Output the [x, y] coordinate of the center of the cell containing the given text.  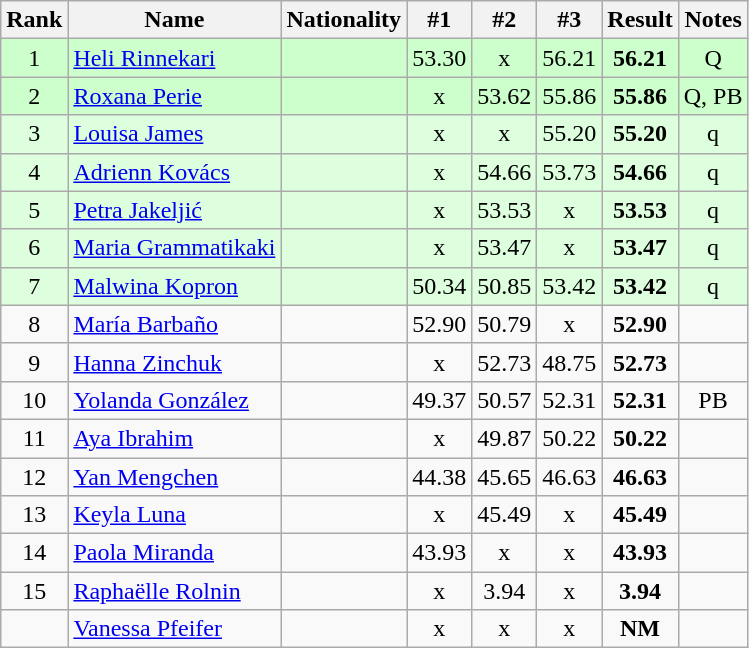
53.62 [504, 96]
María Barbaño [174, 324]
49.37 [440, 400]
#2 [504, 20]
Raphaëlle Rolnin [174, 591]
12 [34, 477]
Keyla Luna [174, 515]
50.85 [504, 286]
PB [713, 400]
14 [34, 553]
Louisa James [174, 134]
50.34 [440, 286]
Name [174, 20]
8 [34, 324]
3 [34, 134]
#3 [570, 20]
Rank [34, 20]
7 [34, 286]
#1 [440, 20]
Petra Jakeljić [174, 210]
Maria Grammatikaki [174, 248]
Q [713, 58]
Notes [713, 20]
4 [34, 172]
Paola Miranda [174, 553]
45.65 [504, 477]
Aya Ibrahim [174, 438]
6 [34, 248]
5 [34, 210]
Q, PB [713, 96]
10 [34, 400]
53.73 [570, 172]
Hanna Zinchuk [174, 362]
Vanessa Pfeifer [174, 629]
48.75 [570, 362]
Nationality [344, 20]
Malwina Kopron [174, 286]
49.87 [504, 438]
15 [34, 591]
53.30 [440, 58]
Yan Mengchen [174, 477]
2 [34, 96]
Result [640, 20]
Yolanda González [174, 400]
50.79 [504, 324]
NM [640, 629]
44.38 [440, 477]
13 [34, 515]
Adrienn Kovács [174, 172]
Heli Rinnekari [174, 58]
50.57 [504, 400]
11 [34, 438]
9 [34, 362]
1 [34, 58]
Roxana Perie [174, 96]
